For the text-containing cell, return its midpoint in [x, y] coordinate format. 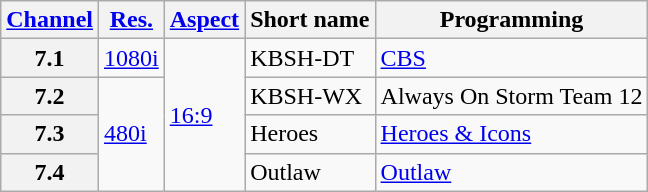
CBS [512, 58]
480i [132, 134]
7.4 [50, 172]
Heroes [310, 134]
Always On Storm Team 12 [512, 96]
7.1 [50, 58]
Short name [310, 20]
1080i [132, 58]
KBSH-WX [310, 96]
KBSH-DT [310, 58]
Aspect [204, 20]
7.2 [50, 96]
Res. [132, 20]
7.3 [50, 134]
Channel [50, 20]
Heroes & Icons [512, 134]
16:9 [204, 115]
Programming [512, 20]
